Provide the (x, y) coordinate of the cell's center where the given text is located.  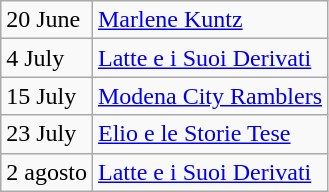
23 July (47, 134)
4 July (47, 58)
Elio e le Storie Tese (210, 134)
Marlene Kuntz (210, 20)
Modena City Ramblers (210, 96)
20 June (47, 20)
15 July (47, 96)
2 agosto (47, 172)
